Determine the (x, y) coordinate at the center of the cell enclosing the given text.  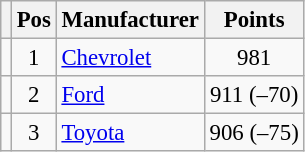
911 (–70) (254, 95)
Points (254, 20)
906 (–75) (254, 133)
3 (34, 133)
981 (254, 58)
1 (34, 58)
Chevrolet (130, 58)
Pos (34, 20)
Manufacturer (130, 20)
Toyota (130, 133)
2 (34, 95)
Ford (130, 95)
